Search for the cell housing the specified text and yield its (x, y) center coordinate. 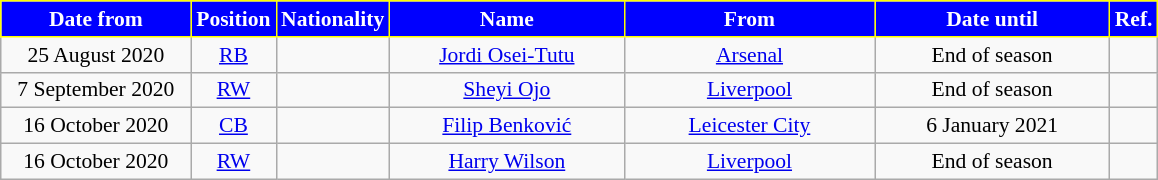
7 September 2020 (96, 90)
Leicester City (749, 126)
Date until (992, 19)
Nationality (332, 19)
From (749, 19)
CB (234, 126)
25 August 2020 (96, 55)
Ref. (1134, 19)
6 January 2021 (992, 126)
Position (234, 19)
Jordi Osei-Tutu (506, 55)
RB (234, 55)
Name (506, 19)
Harry Wilson (506, 162)
Sheyi Ojo (506, 90)
Date from (96, 19)
Filip Benković (506, 126)
Arsenal (749, 55)
